Locate the cell with the specified text and output its [X, Y] center coordinate. 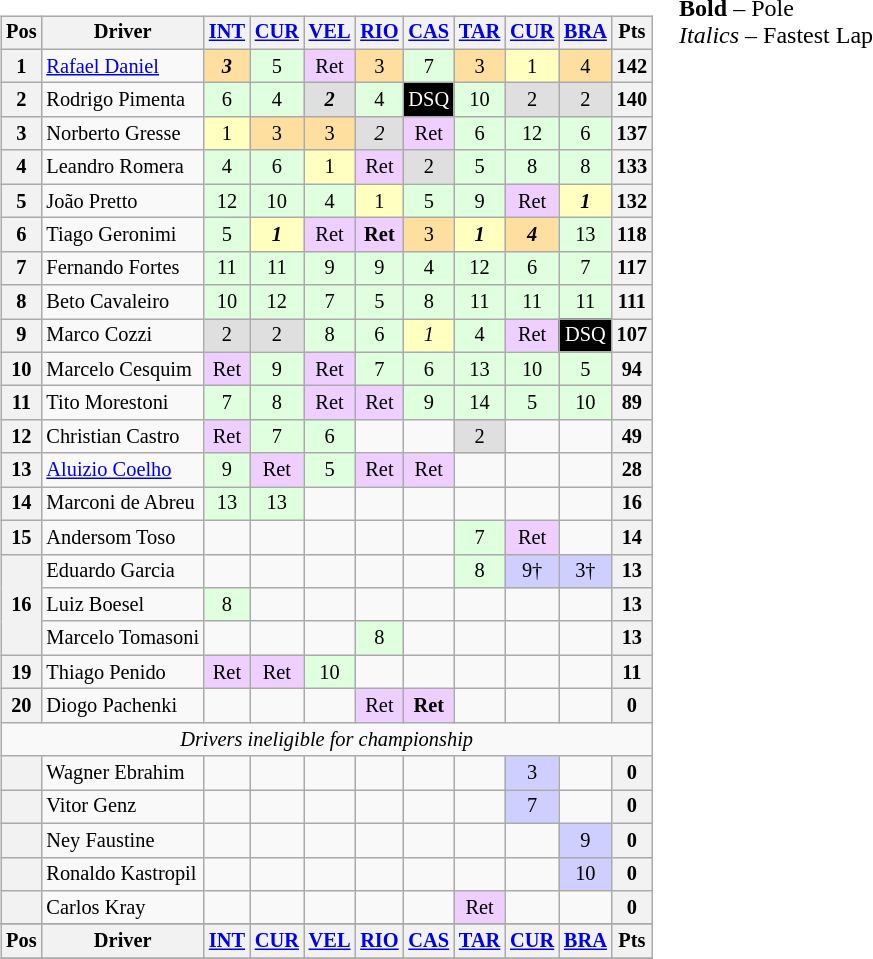
Christian Castro [122, 437]
Eduardo Garcia [122, 571]
Thiago Penido [122, 672]
9† [532, 571]
Marcelo Cesquim [122, 369]
111 [632, 302]
15 [21, 537]
Aluizio Coelho [122, 470]
20 [21, 706]
Marco Cozzi [122, 336]
28 [632, 470]
132 [632, 201]
João Pretto [122, 201]
Andersom Toso [122, 537]
142 [632, 66]
Norberto Gresse [122, 134]
Tiago Geronimi [122, 235]
137 [632, 134]
107 [632, 336]
Rafael Daniel [122, 66]
Rodrigo Pimenta [122, 100]
Ronaldo Kastropil [122, 874]
Wagner Ebrahim [122, 773]
3† [586, 571]
Carlos Kray [122, 908]
19 [21, 672]
Drivers ineligible for championship [326, 739]
Diogo Pachenki [122, 706]
Luiz Boesel [122, 605]
Tito Morestoni [122, 403]
Marcelo Tomasoni [122, 638]
Beto Cavaleiro [122, 302]
Ney Faustine [122, 840]
Vitor Genz [122, 807]
89 [632, 403]
49 [632, 437]
Fernando Fortes [122, 268]
94 [632, 369]
117 [632, 268]
Marconi de Abreu [122, 504]
118 [632, 235]
140 [632, 100]
133 [632, 167]
Leandro Romera [122, 167]
